Search for the cell housing the specified text and yield its (x, y) center coordinate. 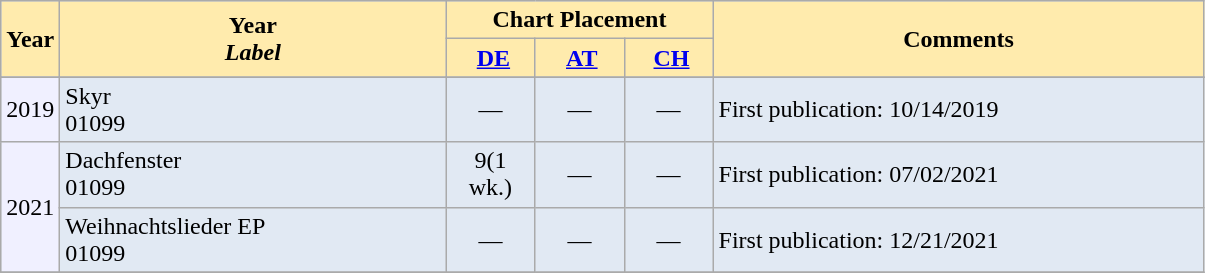
Chart Placement (580, 20)
CH (668, 58)
9(1 wk.) (490, 174)
Year (30, 39)
YearLabel (253, 39)
First publication: 10/14/2019 (958, 110)
Skyr01099 (253, 110)
2021 (30, 207)
Comments (958, 39)
First publication: 12/21/2021 (958, 240)
Weihnachtslieder EP01099 (253, 240)
First publication: 07/02/2021 (958, 174)
Dachfenster01099 (253, 174)
2019 (30, 110)
AT (580, 58)
DE (490, 58)
